Scan for the cell matching the given text and deliver its [x, y] coordinate at center. 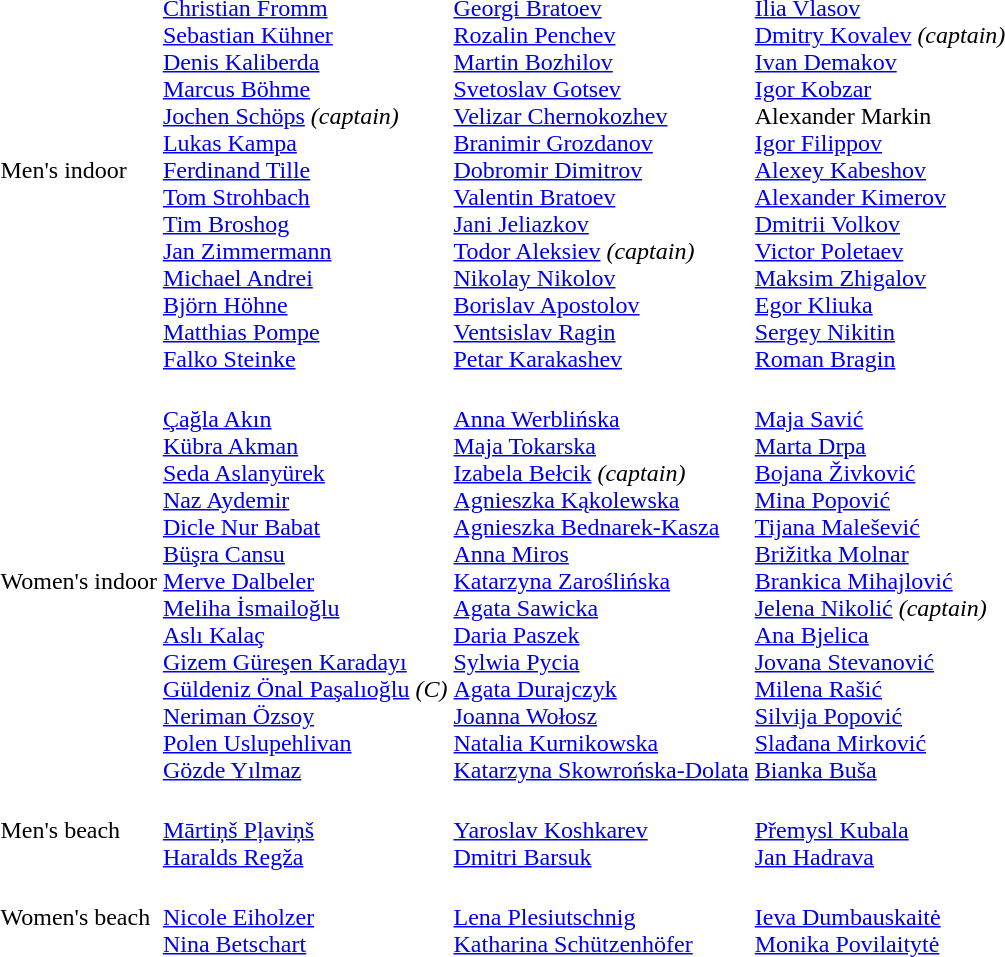
Mārtiņš PļaviņšHaralds Regža [305, 830]
Yaroslav KoshkarevDmitri Barsuk [601, 830]
